Pinpoint the cell where the given text exists, returning its [x, y] midpoint coordinate. 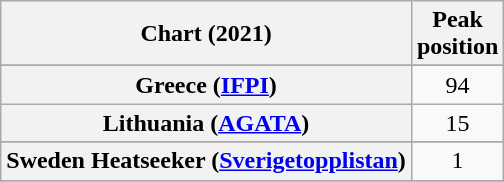
94 [457, 85]
15 [457, 123]
Lithuania (AGATA) [206, 123]
Sweden Heatseeker (Sverigetopplistan) [206, 161]
Chart (2021) [206, 34]
Greece (IFPI) [206, 85]
Peakposition [457, 34]
1 [457, 161]
